Return the [X, Y] coordinate for the center point of the cell that contains the specified text.  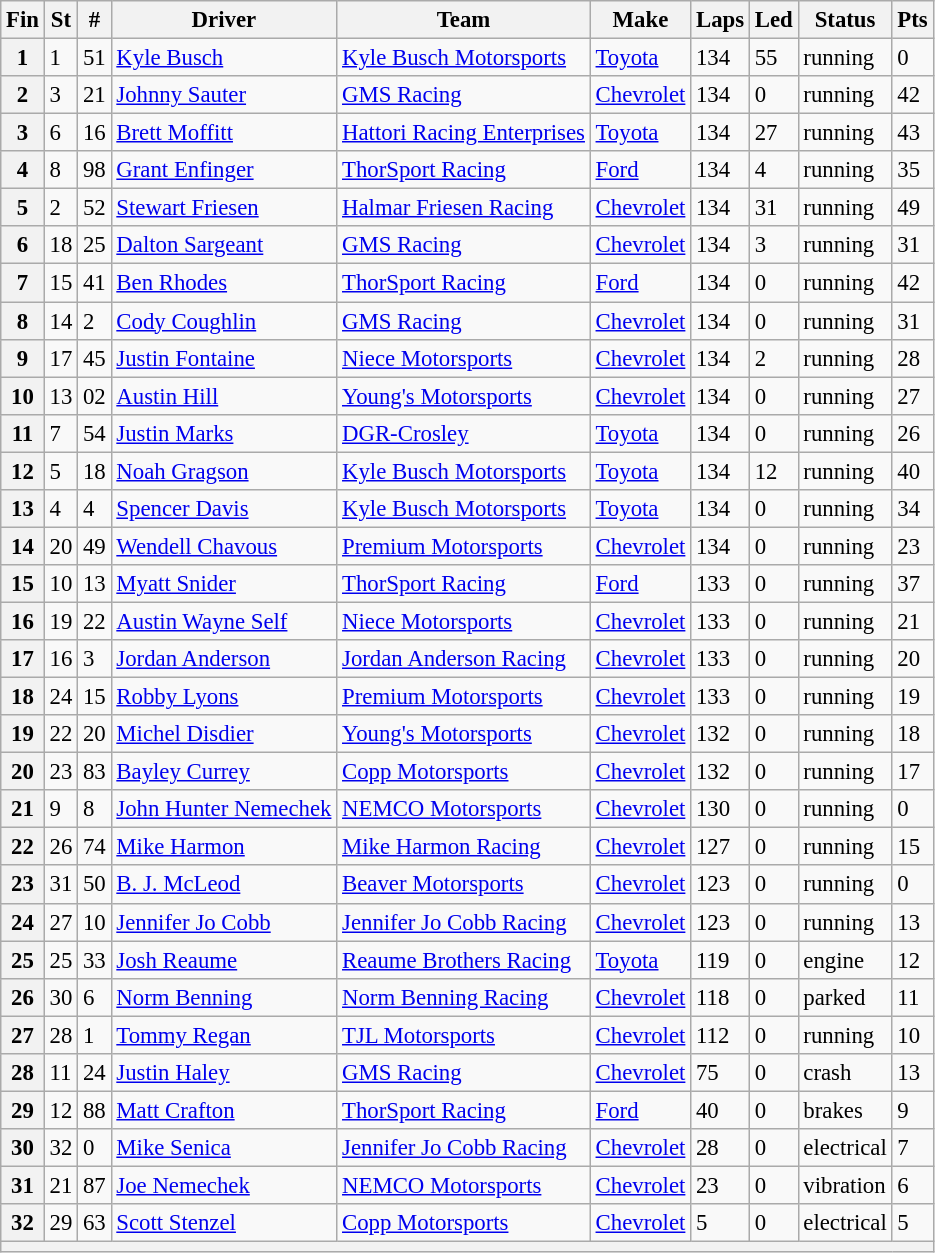
B. J. McLeod [224, 885]
50 [94, 885]
Wendell Chavous [224, 546]
Myatt Snider [224, 584]
02 [94, 396]
35 [912, 170]
37 [912, 584]
Kyle Busch [224, 58]
118 [720, 997]
Led [774, 20]
45 [94, 358]
54 [94, 433]
87 [94, 1185]
130 [720, 809]
Fin [23, 20]
Reaume Brothers Racing [464, 960]
Make [640, 20]
Grant Enfinger [224, 170]
brakes [845, 1110]
Driver [224, 20]
Laps [720, 20]
43 [912, 133]
Joe Nemechek [224, 1185]
John Hunter Nemechek [224, 809]
Cody Coughlin [224, 321]
Jordan Anderson [224, 659]
# [94, 20]
Scott Stenzel [224, 1223]
Jennifer Jo Cobb [224, 922]
Stewart Friesen [224, 208]
Spencer Davis [224, 509]
Brett Moffitt [224, 133]
Norm Benning [224, 997]
Michel Disdier [224, 734]
83 [94, 772]
33 [94, 960]
Justin Marks [224, 433]
Noah Gragson [224, 471]
63 [94, 1223]
75 [720, 1073]
112 [720, 1035]
98 [94, 170]
Status [845, 20]
Mike Harmon [224, 847]
55 [774, 58]
41 [94, 283]
88 [94, 1110]
TJL Motorsports [464, 1035]
DGR-Crosley [464, 433]
74 [94, 847]
Ben Rhodes [224, 283]
Austin Hill [224, 396]
Justin Fontaine [224, 358]
Jordan Anderson Racing [464, 659]
Hattori Racing Enterprises [464, 133]
engine [845, 960]
Austin Wayne Self [224, 621]
Matt Crafton [224, 1110]
Robby Lyons [224, 697]
Pts [912, 20]
Johnny Sauter [224, 95]
Team [464, 20]
51 [94, 58]
127 [720, 847]
Norm Benning Racing [464, 997]
34 [912, 509]
Josh Reaume [224, 960]
Justin Haley [224, 1073]
Tommy Regan [224, 1035]
Mike Senica [224, 1148]
vibration [845, 1185]
St [60, 20]
Halmar Friesen Racing [464, 208]
Dalton Sargeant [224, 245]
119 [720, 960]
Mike Harmon Racing [464, 847]
52 [94, 208]
crash [845, 1073]
parked [845, 997]
Beaver Motorsports [464, 885]
Bayley Currey [224, 772]
